Provide the [X, Y] coordinate of the cell's center where the given text is located.  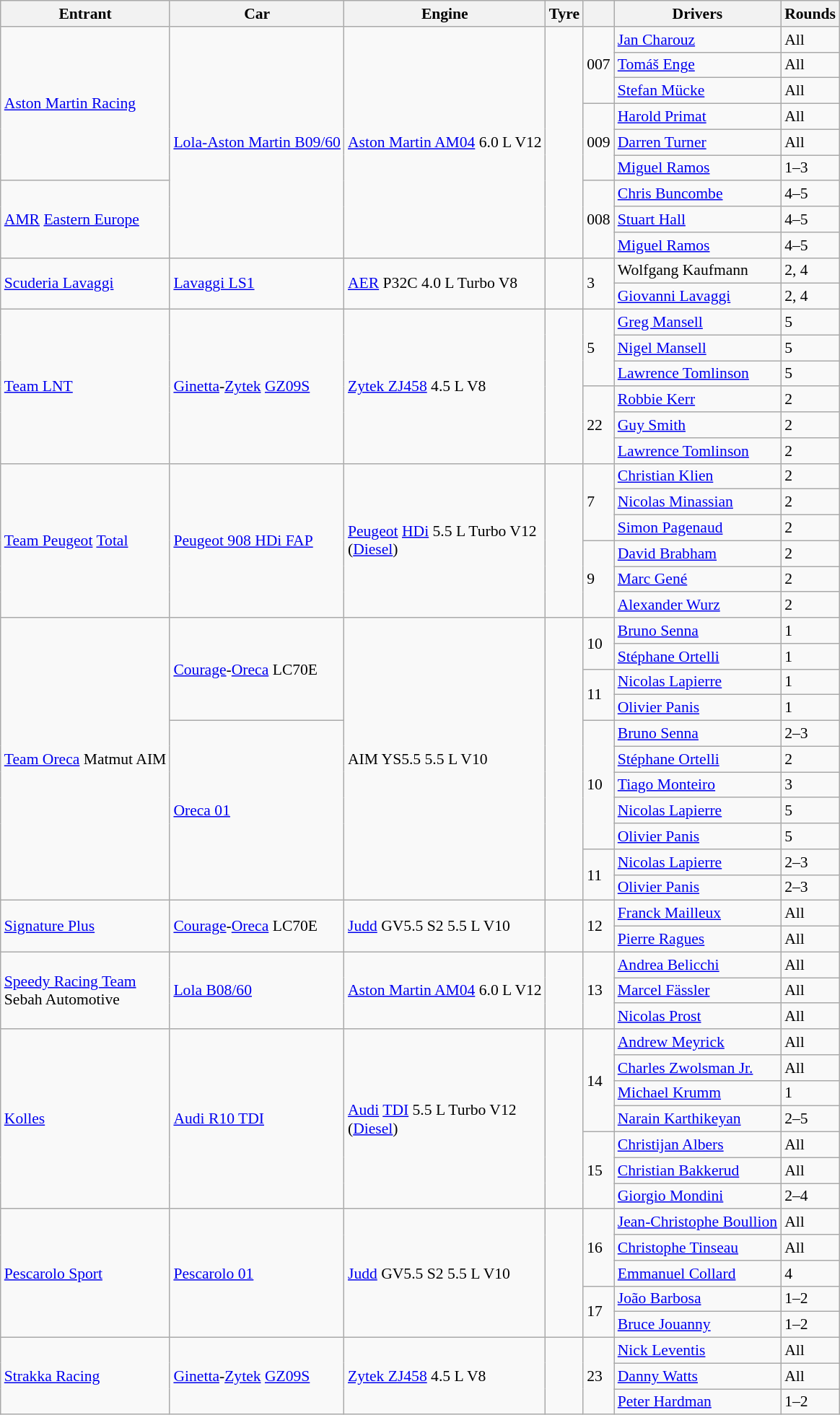
Chris Buncombe [697, 194]
Team LNT [85, 387]
Drivers [697, 14]
Charles Zwolsman Jr. [697, 1068]
Car [257, 14]
Audi R10 TDI [257, 1118]
2–4 [810, 1196]
Michael Krumm [697, 1093]
Kolles [85, 1118]
Peter Hardman [697, 1402]
009 [599, 143]
Alexander Wurz [697, 605]
Greg Mansell [697, 323]
Scuderia Lavaggi [85, 283]
Jean-Christophe Boullion [697, 1222]
Team Peugeot Total [85, 540]
Harold Primat [697, 117]
Nigel Mansell [697, 348]
David Brabham [697, 553]
Christijan Albers [697, 1145]
AMR Eastern Europe [85, 219]
22 [599, 426]
Giorgio Mondini [697, 1196]
AER P32C 4.0 L Turbo V8 [445, 283]
Emmanuel Collard [697, 1274]
Stefan Mücke [697, 91]
Entrant [85, 14]
Strakka Racing [85, 1377]
Peugeot HDi 5.5 L Turbo V12(Diesel) [445, 540]
2–5 [810, 1119]
Christian Bakkerud [697, 1170]
Nick Leventis [697, 1351]
João Barbosa [697, 1299]
13 [599, 990]
Engine [445, 14]
Nicolas Prost [697, 1017]
Franck Mailleux [697, 914]
Lola B08/60 [257, 990]
008 [599, 219]
23 [599, 1377]
16 [599, 1248]
Guy Smith [697, 425]
Wolfgang Kaufmann [697, 271]
Tomáš Enge [697, 65]
Marcel Fässler [697, 991]
Tiago Monteiro [697, 785]
Peugeot 908 HDi FAP [257, 540]
Nicolas Minassian [697, 502]
Andrea Belicchi [697, 965]
Pierre Ragues [697, 939]
Pescarolo Sport [85, 1274]
Bruce Jouanny [697, 1325]
Darren Turner [697, 142]
Pescarolo 01 [257, 1274]
Simon Pagenaud [697, 528]
9 [599, 579]
Giovanni Lavaggi [697, 297]
15 [599, 1170]
AIM YS5.5 5.5 L V10 [445, 759]
Rounds [810, 14]
Andrew Meyrick [697, 1042]
Team Oreca Matmut AIM [85, 759]
Tyre [564, 14]
Marc Gené [697, 579]
Signature Plus [85, 926]
Stuart Hall [697, 219]
Robbie Kerr [697, 400]
1–3 [810, 168]
17 [599, 1312]
4 [810, 1274]
Danny Watts [697, 1376]
Christian Klien [697, 476]
Narain Karthikeyan [697, 1119]
14 [599, 1080]
Christophe Tinseau [697, 1248]
Audi TDI 5.5 L Turbo V12(Diesel) [445, 1118]
Speedy Racing Team Sebah Automotive [85, 990]
Oreca 01 [257, 811]
Lola-Aston Martin B09/60 [257, 143]
7 [599, 502]
007 [599, 65]
12 [599, 926]
Aston Martin Racing [85, 104]
Jan Charouz [697, 40]
Lavaggi LS1 [257, 283]
